Scan for the cell matching the given text and deliver its (x, y) coordinate at center. 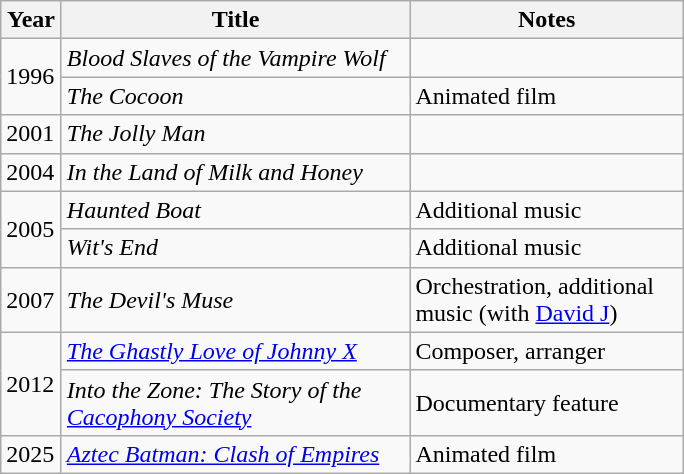
2007 (32, 300)
Documentary feature (547, 402)
Wit's End (236, 248)
2012 (32, 384)
Title (236, 20)
Notes (547, 20)
2025 (32, 454)
The Jolly Man (236, 134)
Year (32, 20)
Orchestration, additional music (with David J) (547, 300)
Blood Slaves of the Vampire Wolf (236, 58)
Into the Zone: The Story of the Cacophony Society (236, 402)
The Devil's Muse (236, 300)
The Ghastly Love of Johnny X (236, 351)
1996 (32, 77)
Aztec Batman: Clash of Empires (236, 454)
Haunted Boat (236, 210)
In the Land of Milk and Honey (236, 172)
2004 (32, 172)
The Cocoon (236, 96)
2005 (32, 229)
Composer, arranger (547, 351)
2001 (32, 134)
